Locate the cell with the specified text and output its [X, Y] center coordinate. 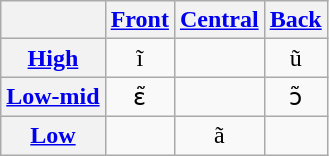
Low-mid [53, 97]
ɛ̃ [140, 97]
Back [296, 20]
Front [140, 20]
ũ [296, 58]
Low [53, 135]
Central [219, 20]
ɔ̃ [296, 97]
ã [219, 135]
High [53, 58]
ĩ [140, 58]
